Scan for the cell matching the given text and deliver its [x, y] coordinate at center. 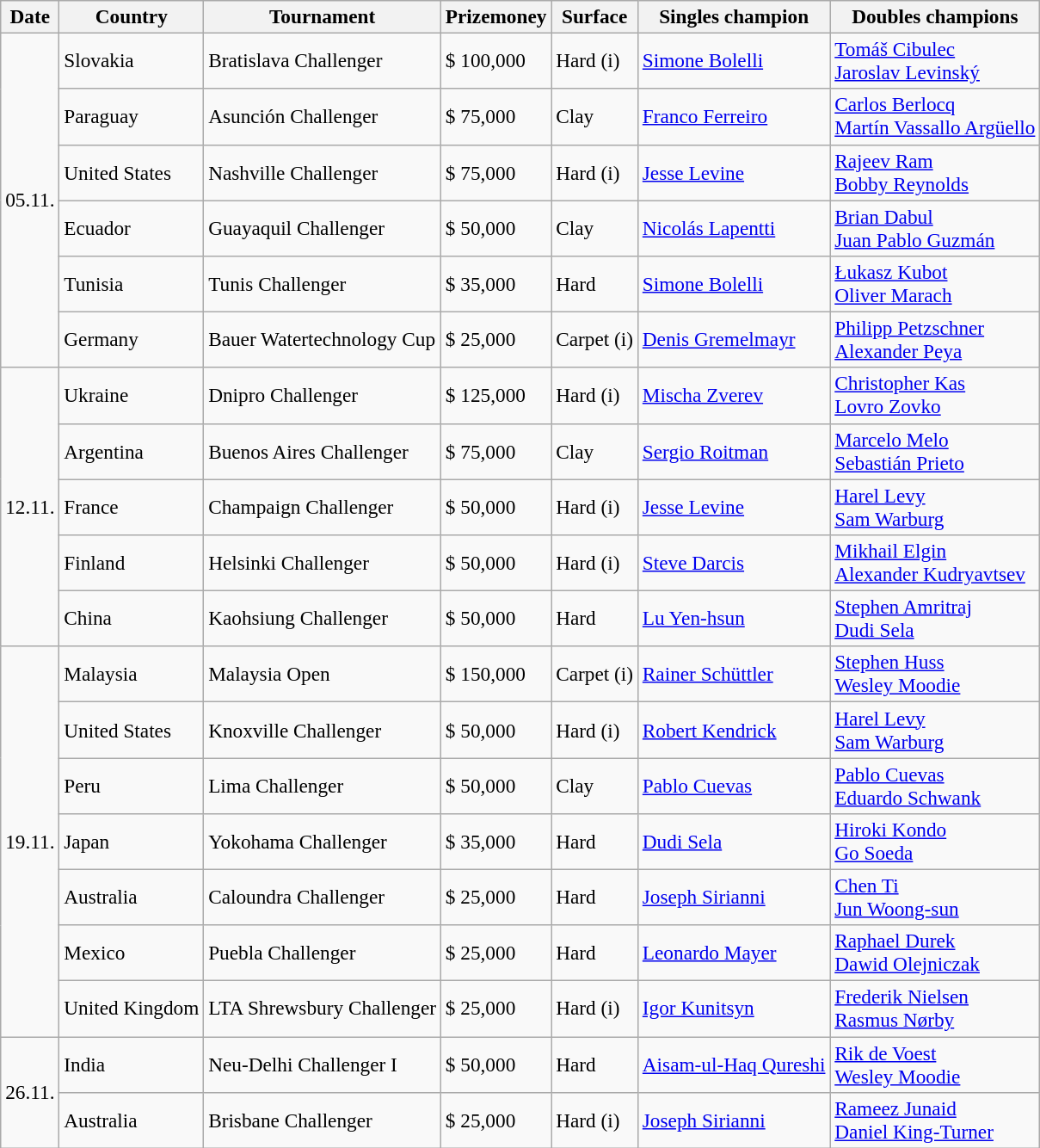
Bauer Watertechnology Cup [323, 339]
Champaign Challenger [323, 506]
India [132, 1064]
Pablo Cuevas Eduardo Schwank [935, 785]
Rameez Junaid Daniel King-Turner [935, 1120]
Ecuador [132, 227]
26.11. [30, 1092]
Country [132, 16]
Dnipro Challenger [323, 396]
05.11. [30, 200]
Franco Ferreiro [733, 117]
Lima Challenger [323, 785]
Caloundra Challenger [323, 897]
LTA Shrewsbury Challenger [323, 1009]
Mexico [132, 954]
Sergio Roitman [733, 451]
Japan [132, 842]
Prizemoney [495, 16]
Tunis Challenger [323, 284]
Bratislava Challenger [323, 60]
Doubles champions [935, 16]
Singles champion [733, 16]
Rik de Voest Wesley Moodie [935, 1064]
Chen Ti Jun Woong-sun [935, 897]
Stephen Huss Wesley Moodie [935, 675]
Asunción Challenger [323, 117]
Paraguay [132, 117]
Carlos Berlocq Martín Vassallo Argüello [935, 117]
Guayaquil Challenger [323, 227]
Christopher Kas Lovro Zovko [935, 396]
Tomáš Cibulec Jaroslav Levinský [935, 60]
Philipp Petzschner Alexander Peya [935, 339]
Helsinki Challenger [323, 563]
Surface [595, 16]
Tournament [323, 16]
Knoxville Challenger [323, 730]
Ukraine [132, 396]
Nicolás Lapentti [733, 227]
Igor Kunitsyn [733, 1009]
Denis Gremelmayr [733, 339]
United Kingdom [132, 1009]
Pablo Cuevas [733, 785]
Date [30, 16]
Tunisia [132, 284]
France [132, 506]
Leonardo Mayer [733, 954]
Mikhail Elgin Alexander Kudryavtsev [935, 563]
Neu-Delhi Challenger I [323, 1064]
$ 150,000 [495, 675]
Brisbane Challenger [323, 1120]
$ 125,000 [495, 396]
Finland [132, 563]
Frederik Nielsen Rasmus Nørby [935, 1009]
Malaysia Open [323, 675]
Germany [132, 339]
Kaohsiung Challenger [323, 618]
Rajeev Ram Bobby Reynolds [935, 172]
Aisam-ul-Haq Qureshi [733, 1064]
Rainer Schüttler [733, 675]
Raphael Durek Dawid Olejniczak [935, 954]
Stephen Amritraj Dudi Sela [935, 618]
China [132, 618]
19.11. [30, 842]
Lu Yen-hsun [733, 618]
Nashville Challenger [323, 172]
Brian Dabul Juan Pablo Guzmán [935, 227]
Łukasz Kubot Oliver Marach [935, 284]
Slovakia [132, 60]
Puebla Challenger [323, 954]
Peru [132, 785]
Yokohama Challenger [323, 842]
Hiroki Kondo Go Soeda [935, 842]
Argentina [132, 451]
Buenos Aires Challenger [323, 451]
Robert Kendrick [733, 730]
12.11. [30, 507]
Mischa Zverev [733, 396]
Steve Darcis [733, 563]
Dudi Sela [733, 842]
$ 100,000 [495, 60]
Malaysia [132, 675]
Marcelo Melo Sebastián Prieto [935, 451]
